Scan for the cell matching the given text and deliver its [X, Y] coordinate at center. 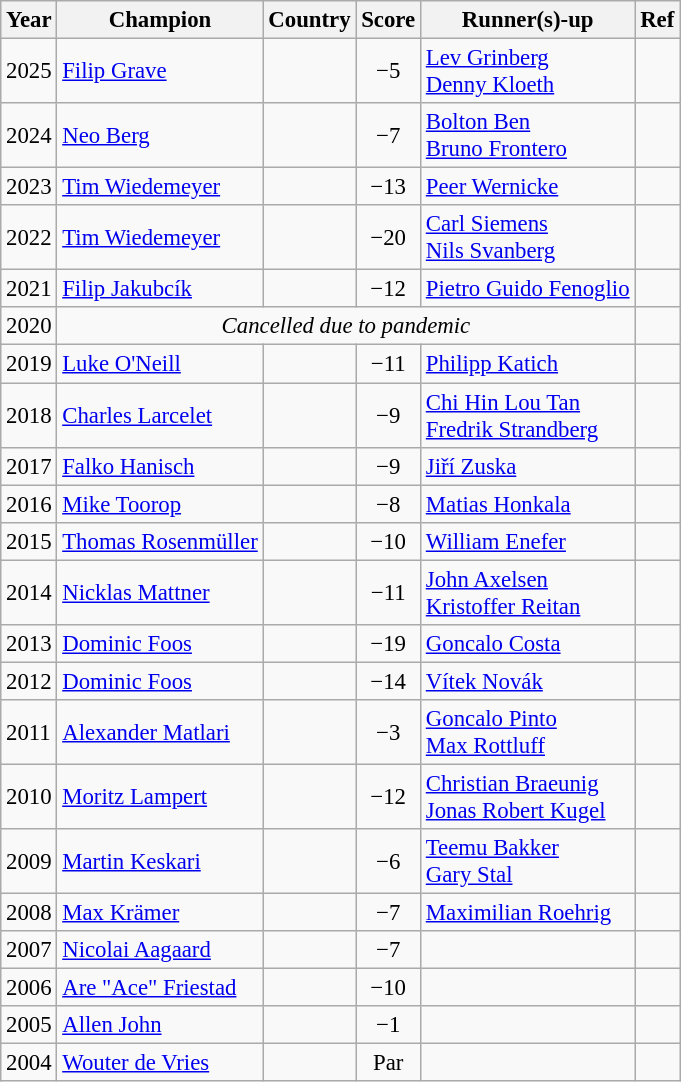
2011 [29, 732]
Vítek Novák [527, 681]
2014 [29, 592]
Carl Siemens Nils Svanberg [527, 238]
Neo Berg [160, 136]
Are "Ace" Friestad [160, 988]
2018 [29, 416]
Bolton Ben Bruno Frontero [527, 136]
2023 [29, 187]
2015 [29, 541]
Chi Hin Lou Tan Fredrik Strandberg [527, 416]
Nicolai Aagaard [160, 950]
−13 [388, 187]
Pietro Guido Fenoglio [527, 289]
Wouter de Vries [160, 1063]
−3 [388, 732]
2009 [29, 862]
2019 [29, 364]
2016 [29, 504]
−6 [388, 862]
Charles Larcelet [160, 416]
−20 [388, 238]
−1 [388, 1025]
2022 [29, 238]
Goncalo Costa [527, 644]
Martin Keskari [160, 862]
2020 [29, 327]
2025 [29, 72]
Runner(s)-up [527, 20]
2010 [29, 796]
2024 [29, 136]
Thomas Rosenmüller [160, 541]
Nicklas Mattner [160, 592]
Falko Hanisch [160, 466]
Luke O'Neill [160, 364]
−5 [388, 72]
Score [388, 20]
Goncalo Pinto Max Rottluff [527, 732]
John Axelsen Kristoffer Reitan [527, 592]
Philipp Katich [527, 364]
Filip Jakubcík [160, 289]
Country [310, 20]
Jiří Zuska [527, 466]
2004 [29, 1063]
Teemu Bakker Gary Stal [527, 862]
2008 [29, 913]
2006 [29, 988]
Max Krämer [160, 913]
Peer Wernicke [527, 187]
Christian Braeunig Jonas Robert Kugel [527, 796]
Cancelled due to pandemic [346, 327]
2017 [29, 466]
Allen John [160, 1025]
Lev Grinberg Denny Kloeth [527, 72]
−8 [388, 504]
2005 [29, 1025]
Maximilian Roehrig [527, 913]
2013 [29, 644]
Moritz Lampert [160, 796]
Champion [160, 20]
Par [388, 1063]
Alexander Matlari [160, 732]
Ref [658, 20]
William Enefer [527, 541]
−14 [388, 681]
2007 [29, 950]
2021 [29, 289]
2012 [29, 681]
Matias Honkala [527, 504]
Filip Grave [160, 72]
−19 [388, 644]
Mike Toorop [160, 504]
Year [29, 20]
